Capture the cell that displays the provided text and extract its (x, y) central coordinate. 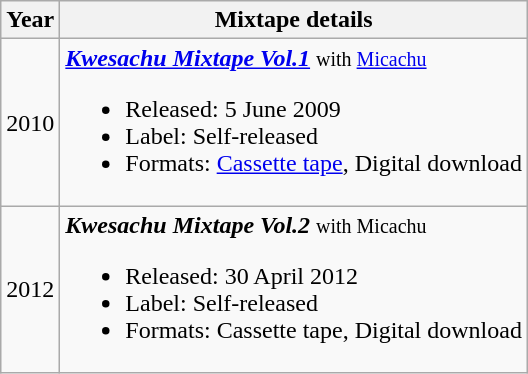
Kwesachu Mixtape Vol.2 with MicachuReleased: 30 April 2012Label: Self-releasedFormats: Cassette tape, Digital download (294, 290)
Mixtape details (294, 20)
2010 (30, 122)
Year (30, 20)
Kwesachu Mixtape Vol.1 with MicachuReleased: 5 June 2009Label: Self-releasedFormats: Cassette tape, Digital download (294, 122)
2012 (30, 290)
